Identify which cell holds the provided text, then report its (X, Y) central coordinate. 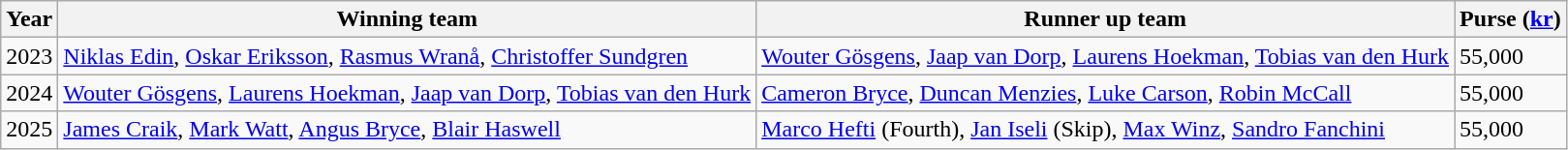
Winning team (407, 19)
Runner up team (1106, 19)
Cameron Bryce, Duncan Menzies, Luke Carson, Robin McCall (1106, 93)
Year (29, 19)
Wouter Gösgens, Jaap van Dorp, Laurens Hoekman, Tobias van den Hurk (1106, 56)
Wouter Gösgens, Laurens Hoekman, Jaap van Dorp, Tobias van den Hurk (407, 93)
Marco Hefti (Fourth), Jan Iseli (Skip), Max Winz, Sandro Fanchini (1106, 130)
2025 (29, 130)
2024 (29, 93)
James Craik, Mark Watt, Angus Bryce, Blair Haswell (407, 130)
Niklas Edin, Oskar Eriksson, Rasmus Wranå, Christoffer Sundgren (407, 56)
2023 (29, 56)
Purse (kr) (1511, 19)
